Find where the given text appears and provide that cell's center as (x, y) coordinate. 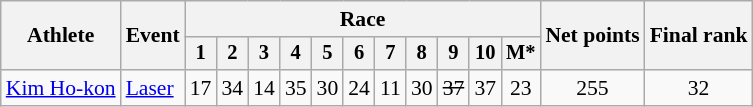
3 (264, 54)
23 (520, 88)
14 (264, 88)
8 (422, 54)
11 (390, 88)
4 (296, 54)
2 (232, 54)
17 (201, 88)
Final rank (699, 36)
7 (390, 54)
9 (454, 54)
M* (520, 54)
Net points (592, 36)
24 (359, 88)
5 (328, 54)
32 (699, 88)
1 (201, 54)
Laser (153, 88)
Kim Ho-kon (61, 88)
Athlete (61, 36)
255 (592, 88)
6 (359, 54)
34 (232, 88)
35 (296, 88)
10 (485, 54)
Event (153, 36)
Race (363, 19)
